Capture the cell that displays the provided text and extract its [X, Y] central coordinate. 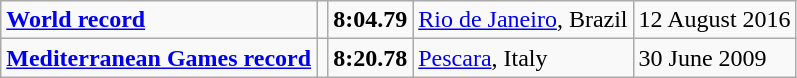
World record [159, 20]
8:04.79 [370, 20]
Rio de Janeiro, Brazil [523, 20]
12 August 2016 [714, 20]
30 June 2009 [714, 58]
Mediterranean Games record [159, 58]
8:20.78 [370, 58]
Pescara, Italy [523, 58]
